Return (x, y) of the center of cell containing provided text 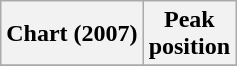
Peakposition (189, 34)
Chart (2007) (72, 34)
